Identify which cell holds the provided text, then report its (X, Y) central coordinate. 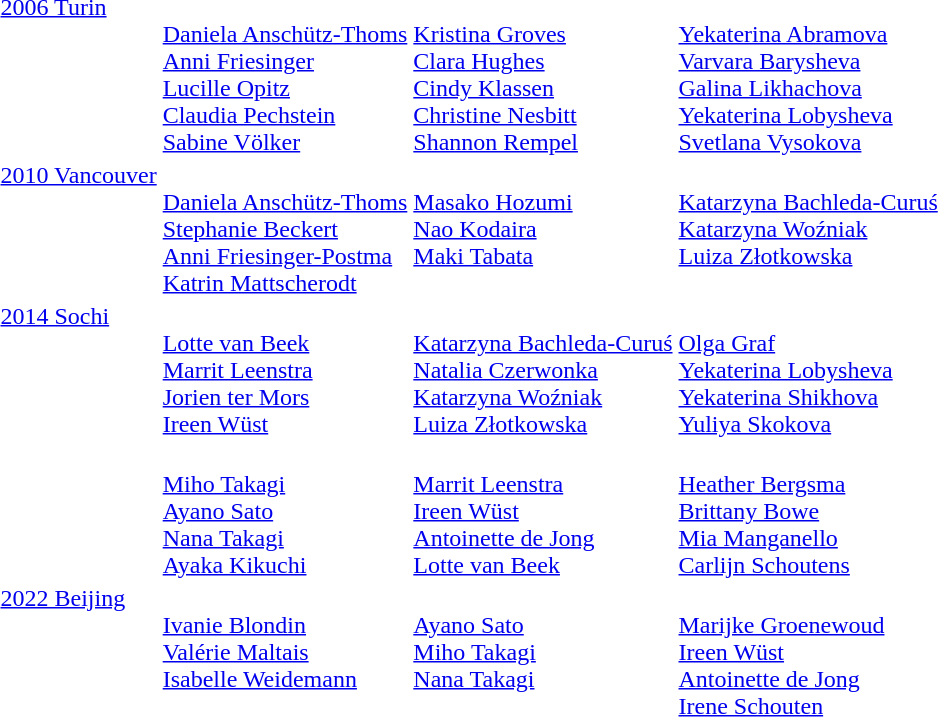
Katarzyna Bachleda-CuruśNatalia CzerwonkaKatarzyna WoźniakLuiza Złotkowska (543, 370)
Miho TakagiAyano SatoNana TakagiAyaka Kikuchi (285, 511)
Daniela Anschütz-ThomsStephanie BeckertAnni Friesinger-PostmaKatrin Mattscherodt (285, 229)
Marrit LeenstraIreen WüstAntoinette de JongLotte van Beek (543, 511)
Masako HozumiNao KodairaMaki Tabata (543, 229)
Lotte van BeekMarrit LeenstraJorien ter MorsIreen Wüst (285, 370)
